Return (x, y) of the center of cell containing provided text 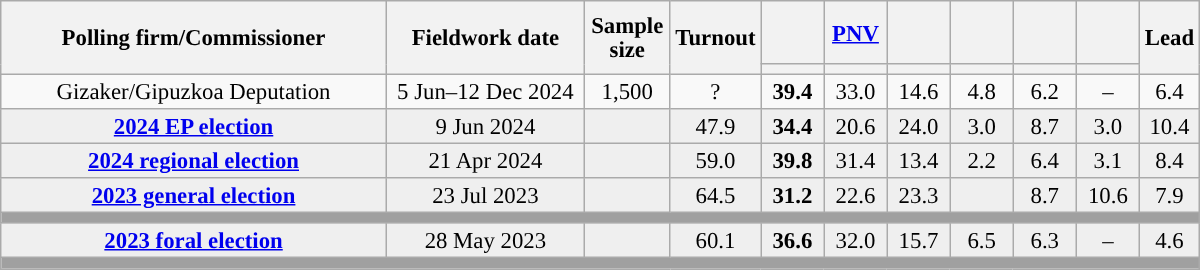
7.9 (1169, 196)
2023 general election (194, 196)
23 Jul 2023 (485, 196)
2024 EP election (194, 126)
31.2 (792, 196)
47.9 (716, 126)
14.6 (918, 92)
22.6 (856, 196)
23.3 (918, 196)
64.5 (716, 196)
39.4 (792, 92)
10.4 (1169, 126)
? (716, 92)
34.4 (792, 126)
2024 regional election (194, 162)
4.6 (1169, 242)
24.0 (918, 126)
6.5 (982, 242)
9 Jun 2024 (485, 126)
5 Jun–12 Dec 2024 (485, 92)
8.4 (1169, 162)
6.2 (1044, 92)
1,500 (627, 92)
33.0 (856, 92)
59.0 (716, 162)
28 May 2023 (485, 242)
13.4 (918, 162)
20.6 (856, 126)
Gizaker/Gipuzkoa Deputation (194, 92)
Sample size (627, 38)
15.7 (918, 242)
10.6 (1108, 196)
Fieldwork date (485, 38)
39.8 (792, 162)
2023 foral election (194, 242)
60.1 (716, 242)
4.8 (982, 92)
31.4 (856, 162)
21 Apr 2024 (485, 162)
PNV (856, 32)
32.0 (856, 242)
3.1 (1108, 162)
Lead (1169, 38)
Turnout (716, 38)
6.3 (1044, 242)
36.6 (792, 242)
2.2 (982, 162)
Polling firm/Commissioner (194, 38)
